Extract the [X, Y] coordinate from the center of the cell holding the provided text.  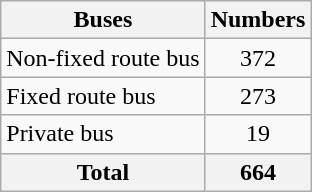
Total [103, 172]
Non-fixed route bus [103, 58]
372 [258, 58]
Fixed route bus [103, 96]
Numbers [258, 20]
Buses [103, 20]
19 [258, 134]
664 [258, 172]
Private bus [103, 134]
273 [258, 96]
